Return (X, Y) of the center of cell containing provided text 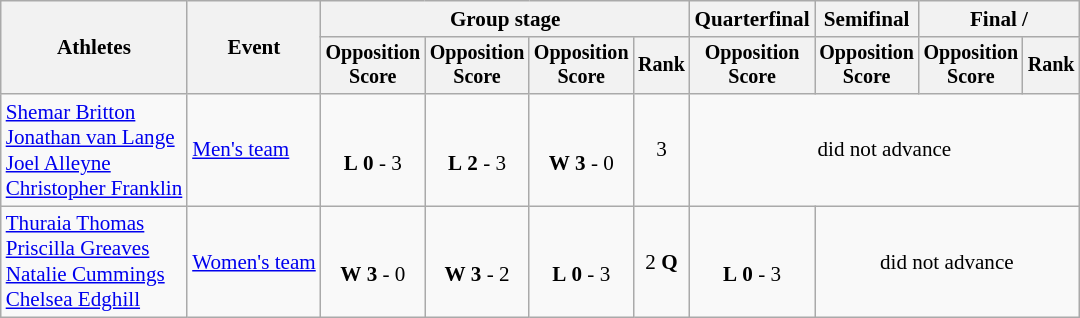
3 (661, 150)
Event (254, 48)
L 2 - 3 (477, 150)
Shemar Britton Jonathan van Lange Joel Alleyne Christopher Franklin (94, 150)
Final / (999, 18)
2 Q (661, 262)
W 3 - 2 (477, 262)
Men's team (254, 150)
Women's team (254, 262)
Group stage (506, 18)
Semifinal (866, 18)
Athletes (94, 48)
Thuraia Thomas Priscilla Greaves Natalie Cummings Chelsea Edghill (94, 262)
Quarterfinal (752, 18)
